Locate the cell with the specified text and output its [X, Y] center coordinate. 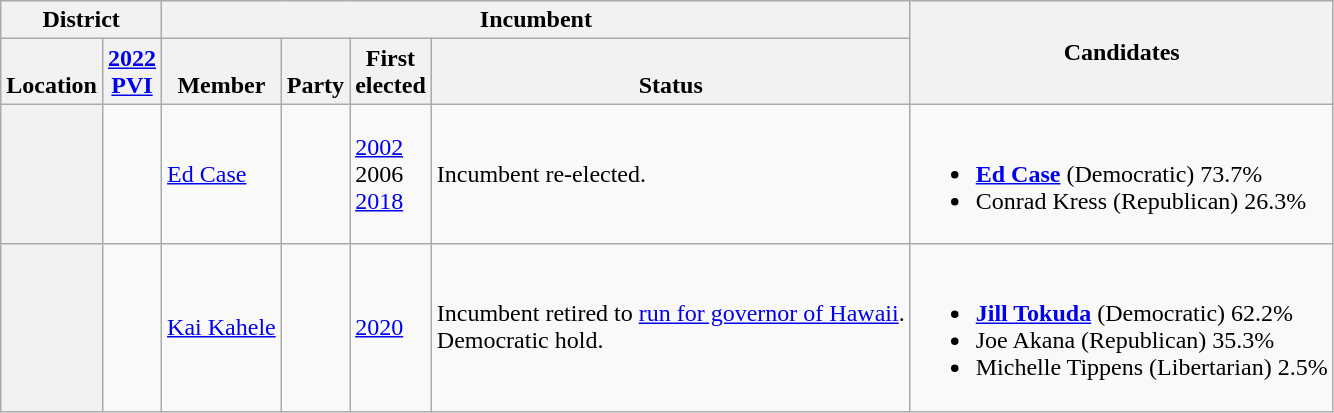
Incumbent retired to run for governor of Hawaii.Democratic hold. [670, 328]
Status [670, 72]
Ed Case [222, 174]
Incumbent [536, 20]
Location [52, 72]
Member [222, 72]
Kai Kahele [222, 328]
Party [315, 72]
2002 2006 2018 [391, 174]
Jill Tokuda (Democratic) 62.2%Joe Akana (Republican) 35.3%Michelle Tippens (Libertarian) 2.5% [1122, 328]
Ed Case (Democratic) 73.7%Conrad Kress (Republican) 26.3% [1122, 174]
Firstelected [391, 72]
2020 [391, 328]
Incumbent re-elected. [670, 174]
District [82, 20]
2022PVI [132, 72]
Candidates [1122, 52]
